Find where the given text appears and provide that cell's center as (X, Y) coordinate. 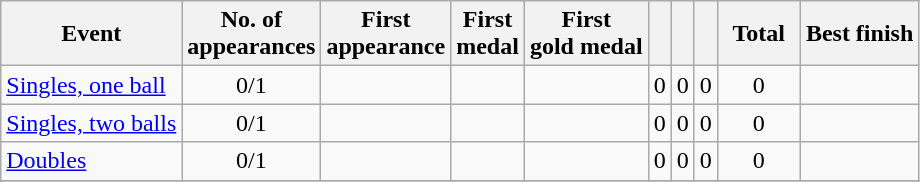
Total (758, 34)
Firstappearance (386, 34)
No. ofappearances (252, 34)
Firstmedal (488, 34)
Singles, two balls (92, 123)
Firstgold medal (586, 34)
Best finish (859, 34)
Event (92, 34)
Singles, one ball (92, 85)
Doubles (92, 161)
